Capture the cell that displays the provided text and extract its [x, y] central coordinate. 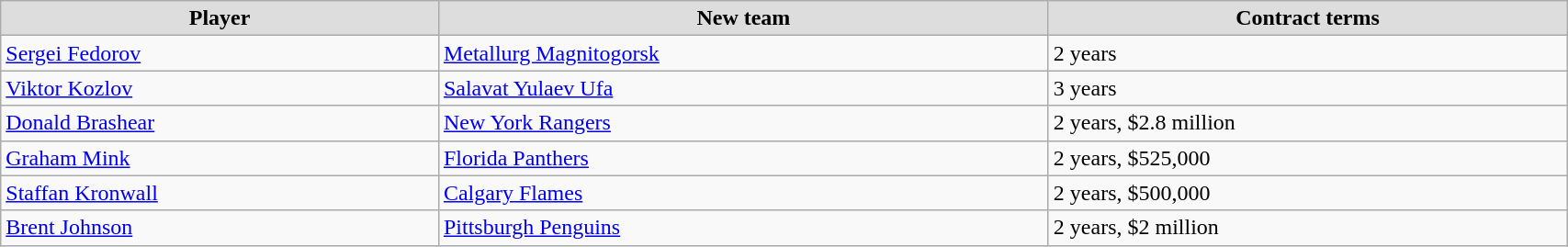
Contract terms [1307, 18]
Pittsburgh Penguins [743, 228]
Brent Johnson [220, 228]
Donald Brashear [220, 123]
2 years, $525,000 [1307, 158]
Metallurg Magnitogorsk [743, 53]
Staffan Kronwall [220, 193]
Player [220, 18]
2 years, $500,000 [1307, 193]
Salavat Yulaev Ufa [743, 88]
3 years [1307, 88]
2 years, $2.8 million [1307, 123]
Florida Panthers [743, 158]
Graham Mink [220, 158]
Calgary Flames [743, 193]
2 years, $2 million [1307, 228]
Sergei Fedorov [220, 53]
New York Rangers [743, 123]
New team [743, 18]
Viktor Kozlov [220, 88]
2 years [1307, 53]
